Return the (X, Y) coordinate for the center point of the cell that contains the specified text.  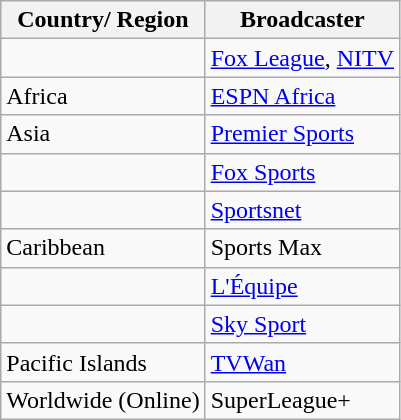
Country/ Region (103, 20)
Sky Sport (302, 324)
Premier Sports (302, 134)
Sports Max (302, 248)
Pacific Islands (103, 362)
Fox League, NITV (302, 58)
Africa (103, 96)
ESPN Africa (302, 96)
Worldwide (Online) (103, 400)
Sportsnet (302, 210)
Broadcaster (302, 20)
Caribbean (103, 248)
L'Équipe (302, 286)
Fox Sports (302, 172)
TVWan (302, 362)
Asia (103, 134)
SuperLeague+ (302, 400)
